Return [X, Y] of the center of cell containing provided text 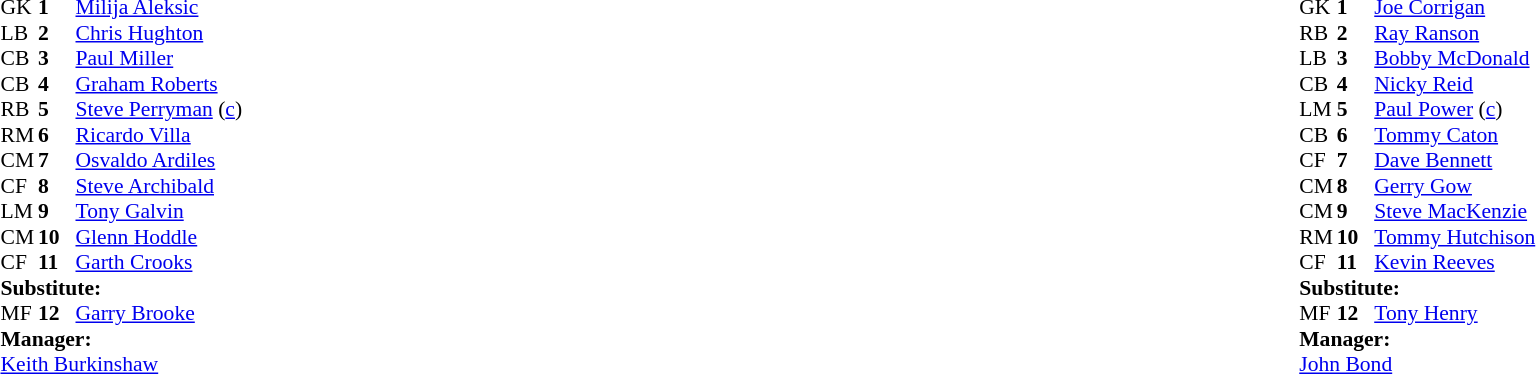
Bobby McDonald [1454, 59]
Tommy Hutchison [1454, 237]
Steve Archibald [160, 186]
Garry Brooke [160, 313]
Ricardo Villa [160, 135]
Tommy Caton [1454, 135]
Steve Perryman (c) [160, 109]
Tony Henry [1454, 313]
Gerry Gow [1454, 186]
Glenn Hoddle [160, 237]
Steve MacKenzie [1454, 211]
Paul Power (c) [1454, 109]
Tony Galvin [160, 211]
Dave Bennett [1454, 161]
Osvaldo Ardiles [160, 161]
Nicky Reid [1454, 84]
Kevin Reeves [1454, 263]
Paul Miller [160, 59]
Ray Ranson [1454, 33]
Chris Hughton [160, 33]
Graham Roberts [160, 84]
Garth Crooks [160, 263]
